Provide the (x, y) coordinate of the cell's center where the given text is located.  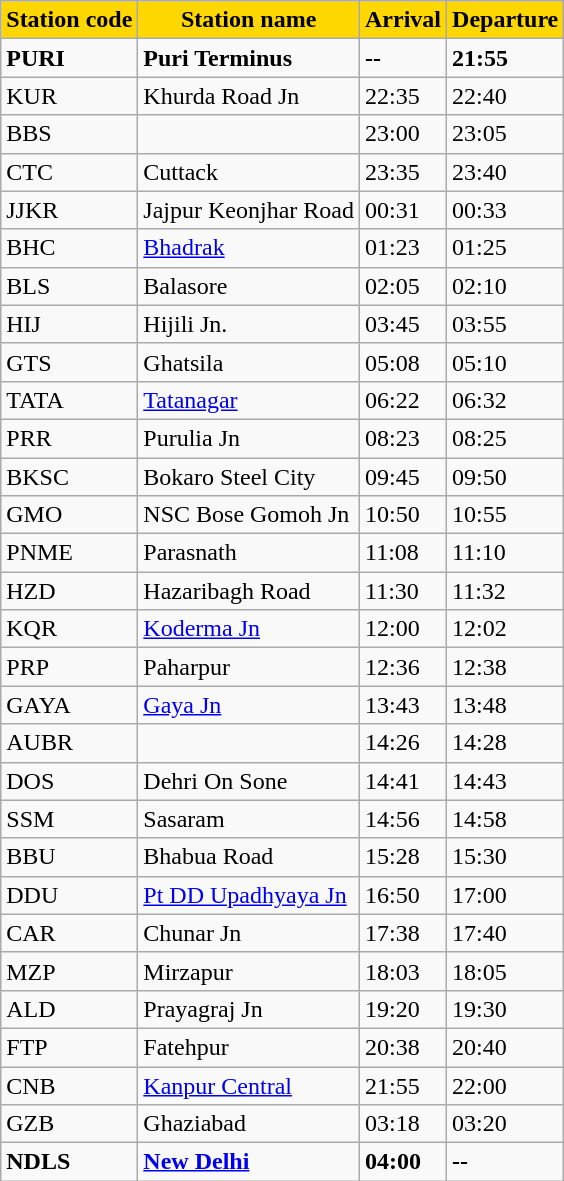
KQR (70, 629)
23:05 (506, 134)
Paharpur (249, 667)
14:56 (402, 819)
Khurda Road Jn (249, 96)
GTS (70, 362)
20:38 (402, 1047)
NDLS (70, 1162)
Hazaribagh Road (249, 591)
12:00 (402, 629)
Kanpur Central (249, 1085)
00:31 (402, 210)
JJKR (70, 210)
14:26 (402, 743)
01:25 (506, 248)
HIJ (70, 324)
17:00 (506, 895)
PRR (70, 438)
02:10 (506, 286)
Jajpur Keonjhar Road (249, 210)
13:43 (402, 705)
06:22 (402, 400)
Balasore (249, 286)
15:30 (506, 857)
Station name (249, 20)
GMO (70, 515)
Prayagraj Jn (249, 1009)
20:40 (506, 1047)
Departure (506, 20)
02:05 (402, 286)
Fatehpur (249, 1047)
06:32 (506, 400)
BLS (70, 286)
11:08 (402, 553)
08:23 (402, 438)
BBS (70, 134)
08:25 (506, 438)
Hijili Jn. (249, 324)
16:50 (402, 895)
09:45 (402, 477)
23:35 (402, 172)
TATA (70, 400)
GZB (70, 1124)
14:58 (506, 819)
22:40 (506, 96)
Mirzapur (249, 971)
10:50 (402, 515)
DOS (70, 781)
11:10 (506, 553)
GAYA (70, 705)
New Delhi (249, 1162)
Parasnath (249, 553)
Purulia Jn (249, 438)
CTC (70, 172)
03:18 (402, 1124)
Dehri On Sone (249, 781)
BKSC (70, 477)
Pt DD Upadhyaya Jn (249, 895)
SSM (70, 819)
CNB (70, 1085)
01:23 (402, 248)
12:38 (506, 667)
10:55 (506, 515)
05:08 (402, 362)
FTP (70, 1047)
03:20 (506, 1124)
DDU (70, 895)
19:30 (506, 1009)
Sasaram (249, 819)
18:05 (506, 971)
HZD (70, 591)
03:45 (402, 324)
Arrival (402, 20)
14:28 (506, 743)
Koderma Jn (249, 629)
Bhadrak (249, 248)
18:03 (402, 971)
05:10 (506, 362)
Ghatsila (249, 362)
BBU (70, 857)
22:00 (506, 1085)
15:28 (402, 857)
PURI (70, 58)
AUBR (70, 743)
11:32 (506, 591)
22:35 (402, 96)
Ghaziabad (249, 1124)
Puri Terminus (249, 58)
PRP (70, 667)
23:00 (402, 134)
11:30 (402, 591)
12:02 (506, 629)
17:40 (506, 933)
Station code (70, 20)
CAR (70, 933)
Gaya Jn (249, 705)
09:50 (506, 477)
17:38 (402, 933)
Cuttack (249, 172)
13:48 (506, 705)
Chunar Jn (249, 933)
14:43 (506, 781)
00:33 (506, 210)
ALD (70, 1009)
14:41 (402, 781)
12:36 (402, 667)
MZP (70, 971)
04:00 (402, 1162)
03:55 (506, 324)
23:40 (506, 172)
19:20 (402, 1009)
NSC Bose Gomoh Jn (249, 515)
Bhabua Road (249, 857)
PNME (70, 553)
Bokaro Steel City (249, 477)
Tatanagar (249, 400)
KUR (70, 96)
BHC (70, 248)
